Locate the cell with the specified text and output its (x, y) center coordinate. 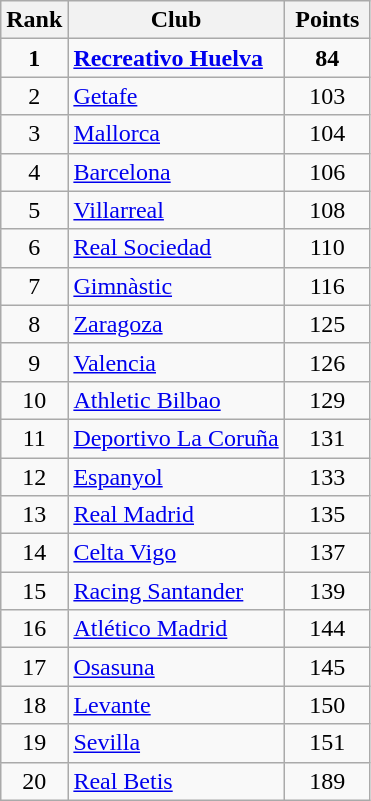
20 (34, 781)
Osasuna (176, 667)
10 (34, 400)
Athletic Bilbao (176, 400)
Barcelona (176, 172)
4 (34, 172)
110 (327, 248)
Deportivo La Coruña (176, 438)
Getafe (176, 96)
106 (327, 172)
135 (327, 515)
Zaragoza (176, 324)
108 (327, 210)
2 (34, 96)
Club (176, 20)
Recreativo Huelva (176, 58)
9 (34, 362)
1 (34, 58)
12 (34, 477)
19 (34, 743)
8 (34, 324)
11 (34, 438)
Gimnàstic (176, 286)
137 (327, 553)
126 (327, 362)
145 (327, 667)
5 (34, 210)
116 (327, 286)
Villarreal (176, 210)
189 (327, 781)
13 (34, 515)
7 (34, 286)
15 (34, 591)
144 (327, 629)
Atlético Madrid (176, 629)
Racing Santander (176, 591)
16 (34, 629)
131 (327, 438)
14 (34, 553)
Levante (176, 705)
84 (327, 58)
Real Sociedad (176, 248)
103 (327, 96)
133 (327, 477)
Real Madrid (176, 515)
Rank (34, 20)
Real Betis (176, 781)
151 (327, 743)
Celta Vigo (176, 553)
18 (34, 705)
139 (327, 591)
104 (327, 134)
3 (34, 134)
Points (327, 20)
Valencia (176, 362)
Mallorca (176, 134)
150 (327, 705)
Espanyol (176, 477)
6 (34, 248)
125 (327, 324)
17 (34, 667)
129 (327, 400)
Sevilla (176, 743)
